Extract the (x, y) coordinate from the center of the cell holding the provided text.  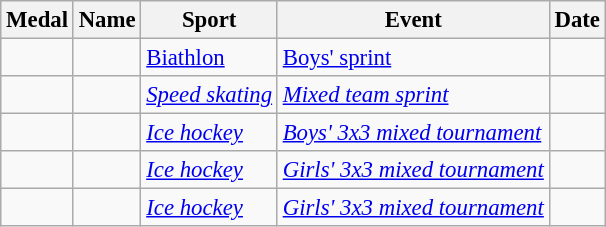
Boys' sprint (413, 58)
Mixed team sprint (413, 95)
Speed skating (209, 95)
Medal (38, 20)
Date (577, 20)
Name (107, 20)
Sport (209, 20)
Event (413, 20)
Boys' 3x3 mixed tournament (413, 133)
Biathlon (209, 58)
